Detect which cell encompasses the target text, then output its (X, Y) center coordinate. 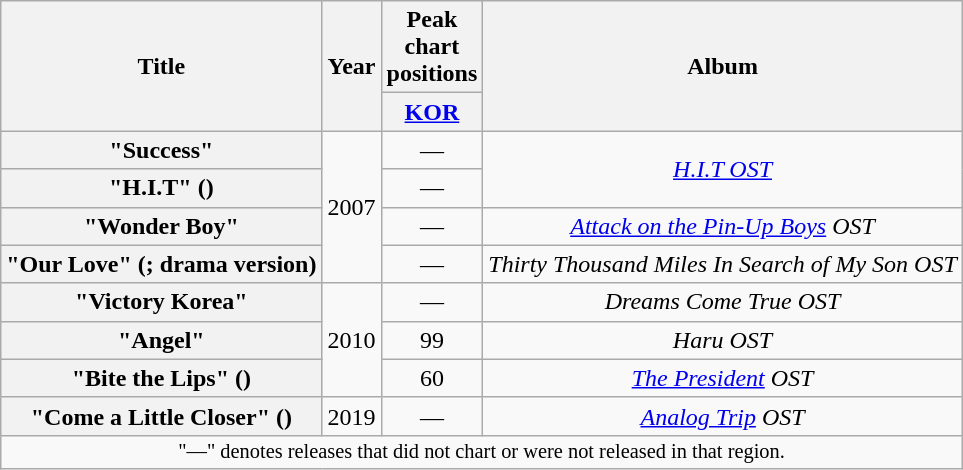
"Wonder Boy" (162, 226)
Peakchartpositions (432, 47)
"—" denotes releases that did not chart or were not released in that region. (482, 452)
2010 (352, 340)
Album (722, 66)
2019 (352, 416)
Year (352, 66)
"Angel" (162, 340)
KOR (432, 112)
H.I.T OST (722, 169)
"Success" (162, 150)
"Come a Little Closer" () (162, 416)
Thirty Thousand Miles In Search of My Son OST (722, 264)
Attack on the Pin-Up Boys OST (722, 226)
Analog Trip OST (722, 416)
60 (432, 378)
"Victory Korea" (162, 302)
Title (162, 66)
The President OST (722, 378)
2007 (352, 207)
Dreams Come True OST (722, 302)
99 (432, 340)
"H.I.T" () (162, 188)
Haru OST (722, 340)
"Bite the Lips" () (162, 378)
"Our Love" (; drama version) (162, 264)
